Provide the (x, y) coordinate of the cell's center where the given text is located.  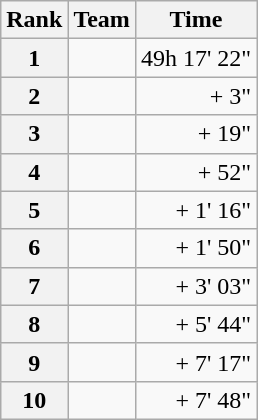
9 (34, 362)
Rank (34, 20)
+ 1' 50" (196, 248)
49h 17' 22" (196, 58)
10 (34, 400)
+ 19" (196, 134)
5 (34, 210)
3 (34, 134)
Time (196, 20)
Team (102, 20)
+ 3' 03" (196, 286)
4 (34, 172)
+ 7' 48" (196, 400)
+ 3" (196, 96)
2 (34, 96)
8 (34, 324)
+ 52" (196, 172)
6 (34, 248)
1 (34, 58)
+ 5' 44" (196, 324)
+ 1' 16" (196, 210)
+ 7' 17" (196, 362)
7 (34, 286)
